Identify which cell holds the provided text, then report its (x, y) central coordinate. 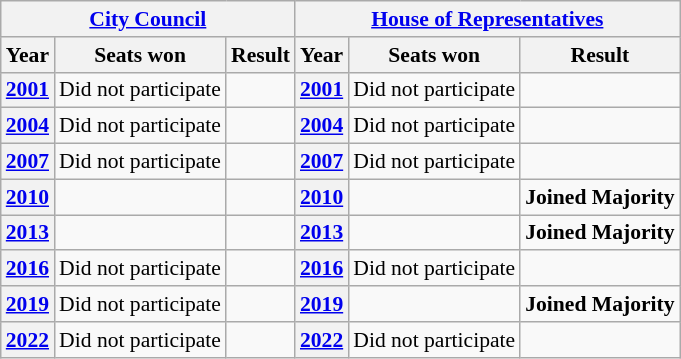
City Council (148, 19)
House of Representatives (488, 19)
